Return [X, Y] of the center of cell containing provided text 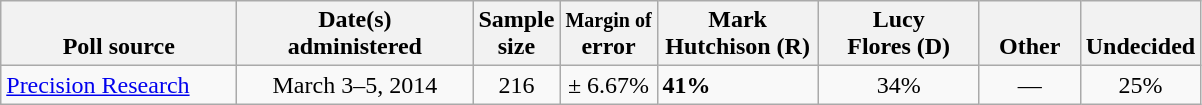
Samplesize [516, 34]
MarkHutchison (R) [738, 34]
Precision Research [119, 85]
LucyFlores (D) [898, 34]
34% [898, 85]
25% [1140, 85]
Undecided [1140, 34]
Date(s)administered [355, 34]
Other [1030, 34]
41% [738, 85]
216 [516, 85]
Poll source [119, 34]
— [1030, 85]
Margin oferror [608, 34]
March 3–5, 2014 [355, 85]
± 6.67% [608, 85]
